Determine the (x, y) coordinate at the center of the cell enclosing the given text.  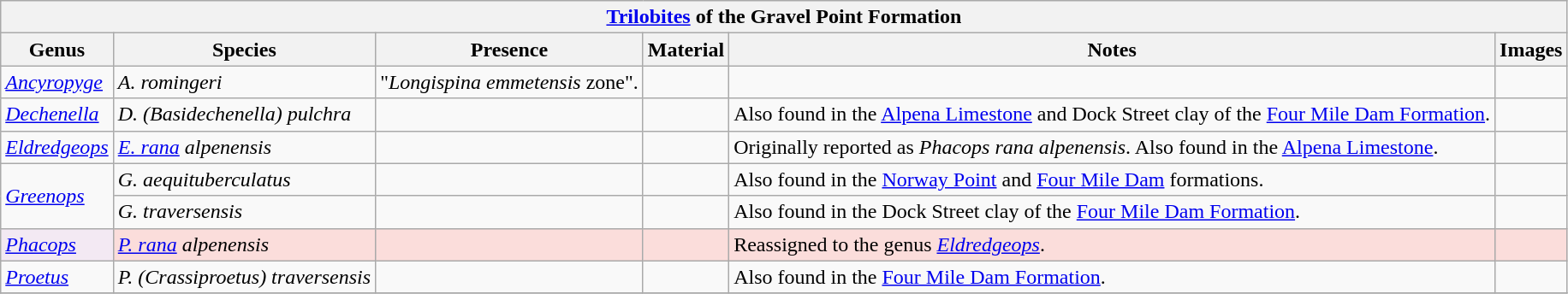
Proetus (56, 277)
P. rana alpenensis (244, 244)
Species (244, 50)
Trilobites of the Gravel Point Formation (784, 17)
G. aequituberculatus (244, 179)
Also found in the Norway Point and Four Mile Dam formations. (1113, 179)
Also found in the Four Mile Dam Formation. (1113, 277)
Also found in the Alpena Limestone and Dock Street clay of the Four Mile Dam Formation. (1113, 115)
Presence (510, 50)
Eldredgeops (56, 147)
Genus (56, 50)
Notes (1113, 50)
P. (Crassiproetus) traversensis (244, 277)
Material (686, 50)
Also found in the Dock Street clay of the Four Mile Dam Formation. (1113, 212)
Greenops (56, 196)
A. romingeri (244, 82)
G. traversensis (244, 212)
Images (1531, 50)
Ancyropyge (56, 82)
E. rana alpenensis (244, 147)
Phacops (56, 244)
Originally reported as Phacops rana alpenensis. Also found in the Alpena Limestone. (1113, 147)
Dechenella (56, 115)
"Longispina emmetensis zone". (510, 82)
Reassigned to the genus Eldredgeops. (1113, 244)
D. (Basidechenella) pulchra (244, 115)
